Extract the [X, Y] coordinate from the center of the cell holding the provided text.  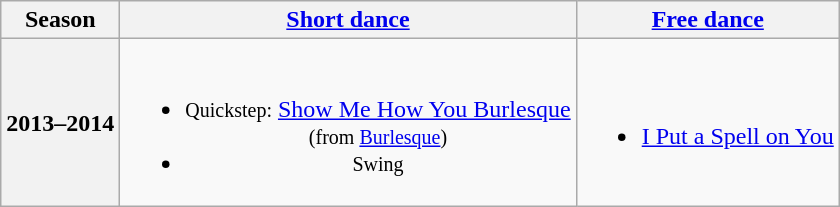
Quickstep: Show Me How You Burlesque (from Burlesque) Swing [348, 122]
I Put a Spell on You [708, 122]
Short dance [348, 20]
2013–2014 [60, 122]
Free dance [708, 20]
Season [60, 20]
